Pinpoint the cell where the given text exists, returning its (x, y) midpoint coordinate. 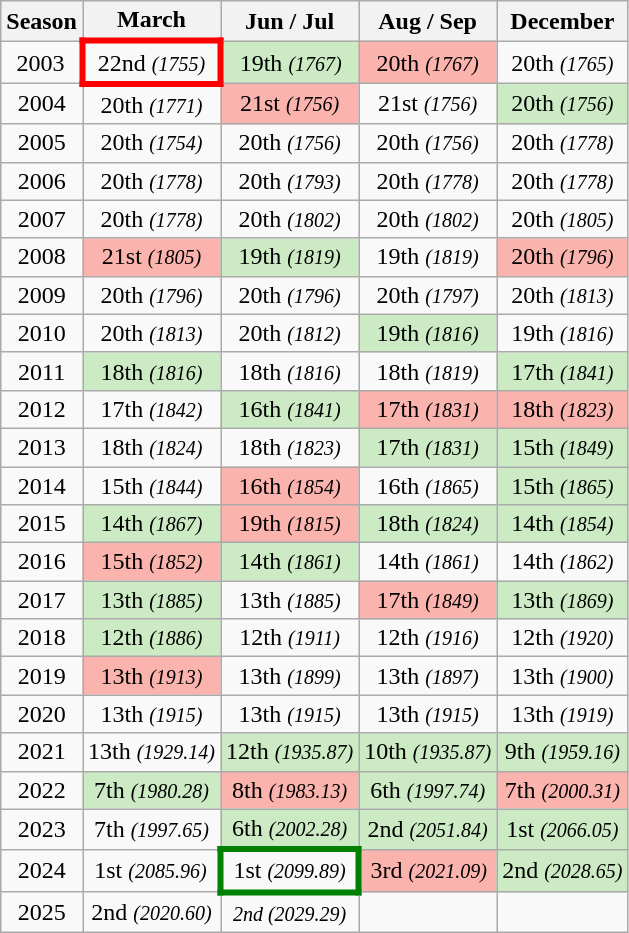
Jun / Jul (290, 21)
2013 (42, 447)
15th (1849) (562, 447)
20th (1793) (290, 181)
2024 (42, 870)
2023 (42, 829)
2025 (42, 912)
12th (1911) (290, 638)
2005 (42, 143)
15th (1865) (562, 485)
2011 (42, 371)
1st (2085.96) (151, 870)
20th (1771) (151, 104)
22nd (1755) (151, 62)
21st (1805) (151, 257)
20th (1797) (428, 295)
3rd (2021.09) (428, 870)
8th (1983.13) (290, 790)
20th (1754) (151, 143)
2nd (2028.65) (562, 870)
19th (1767) (290, 62)
13th (1869) (562, 600)
12th (1920) (562, 638)
15th (1844) (151, 485)
2004 (42, 104)
19th (1815) (290, 524)
2nd (2020.60) (151, 912)
20th (1805) (562, 219)
17th (1842) (151, 409)
2010 (42, 333)
2012 (42, 409)
14th (1867) (151, 524)
18th (1819) (428, 371)
13th (1919) (562, 714)
2014 (42, 485)
13th (1899) (290, 676)
17th (1841) (562, 371)
9th (1959.16) (562, 752)
13th (1897) (428, 676)
2007 (42, 219)
7th (1997.65) (151, 829)
2nd (2051.84) (428, 829)
2022 (42, 790)
12th (1916) (428, 638)
10th (1935.87) (428, 752)
2020 (42, 714)
1st (2099.89) (290, 870)
12th (1935.87) (290, 752)
20th (1765) (562, 62)
7th (2000.31) (562, 790)
6th (1997.74) (428, 790)
15th (1852) (151, 562)
March (151, 21)
16th (1854) (290, 485)
6th (2002.28) (290, 829)
2018 (42, 638)
2009 (42, 295)
16th (1865) (428, 485)
13th (1913) (151, 676)
16th (1841) (290, 409)
2017 (42, 600)
20th (1812) (290, 333)
13th (1929.14) (151, 752)
Season (42, 21)
17th (1849) (428, 600)
Aug / Sep (428, 21)
2016 (42, 562)
20th (1767) (428, 62)
2015 (42, 524)
7th (1980.28) (151, 790)
2019 (42, 676)
December (562, 21)
2021 (42, 752)
14th (1862) (562, 562)
2006 (42, 181)
14th (1854) (562, 524)
2nd (2029.29) (290, 912)
1st (2066.05) (562, 829)
2003 (42, 62)
12th (1886) (151, 638)
2008 (42, 257)
13th (1900) (562, 676)
